For the text-containing cell, return its midpoint in (x, y) coordinate format. 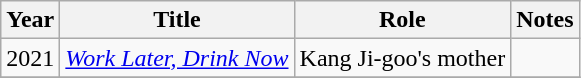
Work Later, Drink Now (177, 58)
Kang Ji-goo's mother (402, 58)
2021 (30, 58)
Year (30, 20)
Role (402, 20)
Notes (545, 20)
Title (177, 20)
